Extract the [X, Y] coordinate from the center of the cell holding the provided text.  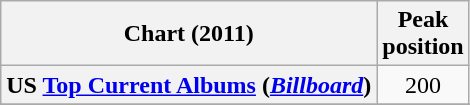
200 [423, 85]
Peak position [423, 34]
Chart (2011) [189, 34]
US Top Current Albums (Billboard) [189, 85]
